Return (X, Y) of the center of cell containing provided text 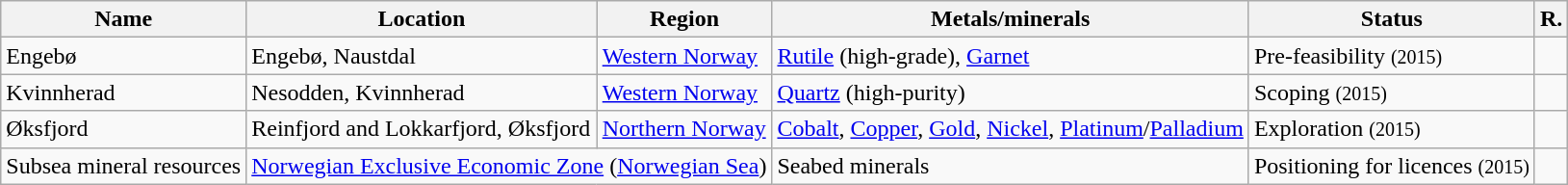
Pre-feasibility (2015) (1392, 56)
Seabed minerals (1011, 166)
Positioning for licences (2015) (1392, 166)
Reinfjord and Lokkarfjord, Øksfjord (422, 129)
Øksfjord (123, 129)
Scoping (2015) (1392, 92)
Metals/minerals (1011, 19)
Nesodden, Kvinnherad (422, 92)
Name (123, 19)
R. (1551, 19)
Quartz (high-purity) (1011, 92)
Norwegian Exclusive Economic Zone (Norwegian Sea) (509, 166)
Northern Norway (684, 129)
Location (422, 19)
Engebø, Naustdal (422, 56)
Cobalt, Copper, Gold, Nickel, Platinum/Palladium (1011, 129)
Kvinnherad (123, 92)
Engebø (123, 56)
Rutile (high-grade), Garnet (1011, 56)
Subsea mineral resources (123, 166)
Status (1392, 19)
Exploration (2015) (1392, 129)
Region (684, 19)
